Return (x, y) of the center of cell containing provided text 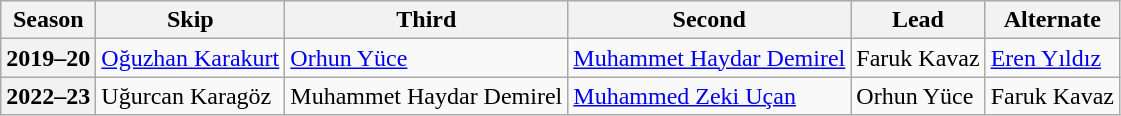
Eren Yıldız (1052, 58)
Uğurcan Karagöz (190, 96)
Muhammed Zeki Uçan (710, 96)
2022–23 (48, 96)
2019–20 (48, 58)
Skip (190, 20)
Third (426, 20)
Second (710, 20)
Oğuzhan Karakurt (190, 58)
Season (48, 20)
Alternate (1052, 20)
Lead (918, 20)
